Extract the [x, y] coordinate from the center of the cell holding the provided text.  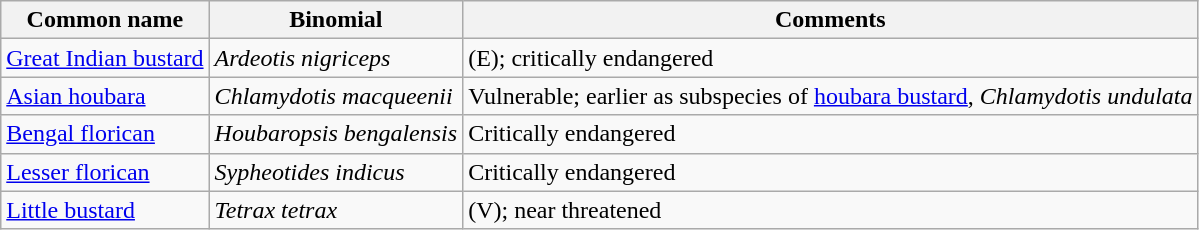
Lesser florican [105, 172]
Bengal florican [105, 134]
Vulnerable; earlier as subspecies of houbara bustard, Chlamydotis undulata [830, 96]
Chlamydotis macqueenii [336, 96]
Asian houbara [105, 96]
(E); critically endangered [830, 58]
Binomial [336, 20]
Ardeotis nigriceps [336, 58]
Little bustard [105, 210]
Sypheotides indicus [336, 172]
(V); near threatened [830, 210]
Comments [830, 20]
Tetrax tetrax [336, 210]
Houbaropsis bengalensis [336, 134]
Common name [105, 20]
Great Indian bustard [105, 58]
